Search for the cell housing the specified text and yield its [X, Y] center coordinate. 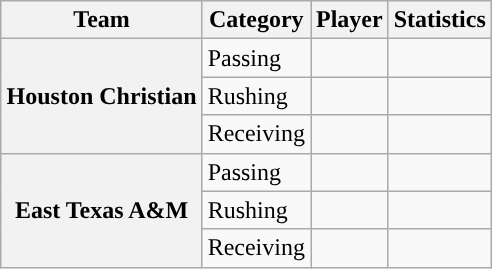
Player [349, 20]
Category [256, 20]
Team [102, 20]
Houston Christian [102, 96]
East Texas A&M [102, 210]
Statistics [440, 20]
